Identify which cell holds the provided text, then report its (X, Y) central coordinate. 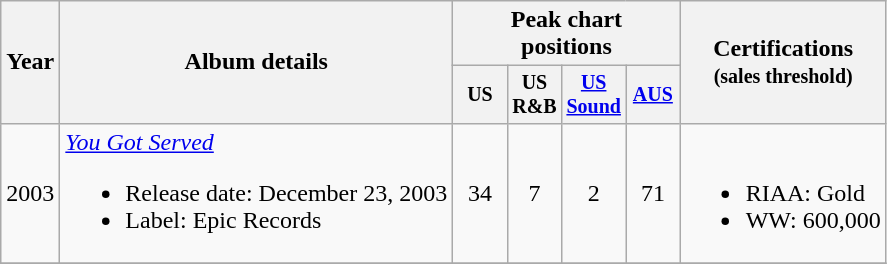
7 (534, 193)
US Sound (594, 94)
Year (30, 62)
2003 (30, 193)
Certifications(sales threshold) (783, 62)
Album details (256, 62)
71 (653, 193)
34 (480, 193)
AUS (653, 94)
US R&B (534, 94)
RIAA: GoldWW: 600,000 (783, 193)
You Got ServedRelease date: December 23, 2003Label: Epic Records (256, 193)
Peak chartpositions (566, 34)
2 (594, 193)
US (480, 94)
